From the cell containing the given text, extract its center point as (X, Y) coordinate. 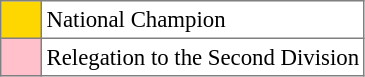
Relegation to the Second Division (202, 57)
National Champion (202, 20)
